Return [X, Y] of the center of cell containing provided text 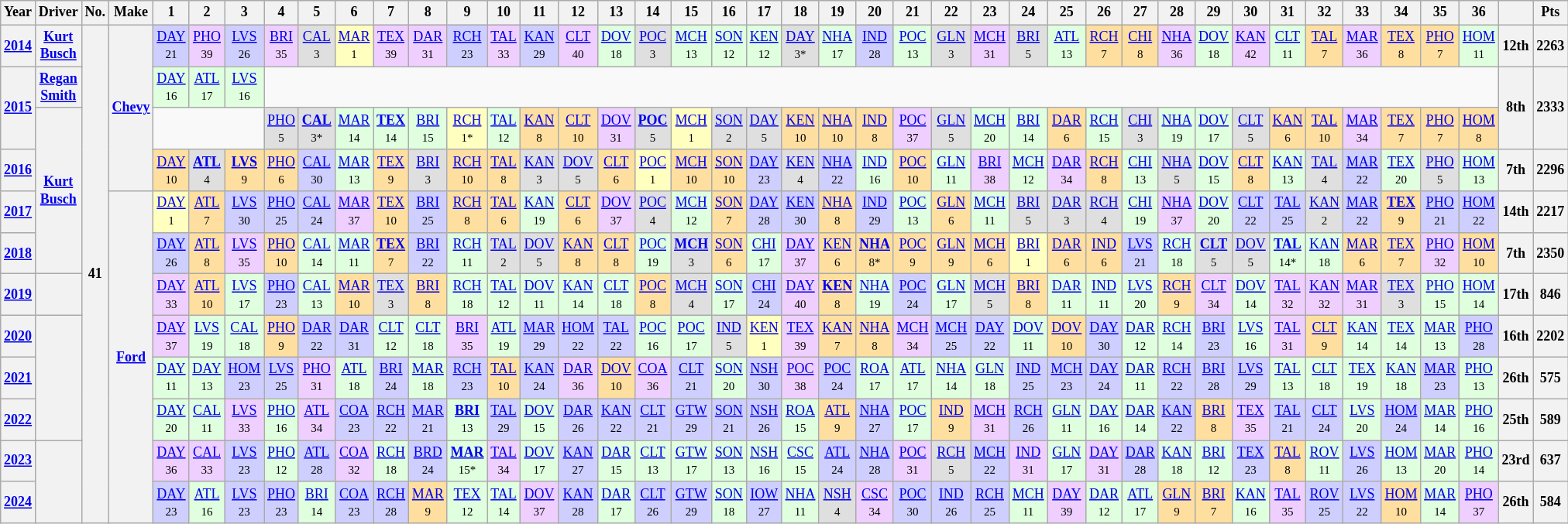
CAL33 [207, 461]
SON13 [728, 461]
KAN7 [837, 337]
NHA22 [837, 170]
13 [616, 12]
1 [171, 12]
DAR26 [578, 420]
IOW27 [764, 502]
DAY24 [1105, 378]
CAL14 [316, 253]
14 [652, 12]
TAL34 [504, 461]
PHO21 [1440, 212]
CHI17 [764, 253]
SON7 [728, 212]
TAL33 [504, 46]
MAR10 [354, 295]
LVS9 [245, 170]
KAN27 [578, 461]
DAR14 [1140, 420]
MAR20 [1440, 461]
LVS30 [245, 212]
ATL16 [207, 502]
MAR23 [1440, 378]
25 [1067, 12]
KEN6 [837, 253]
CSC15 [800, 461]
MCH22 [990, 461]
HOM24 [1401, 420]
LVS35 [245, 253]
2263 [1551, 46]
2333 [1551, 108]
ATL8 [207, 253]
BRI22 [428, 253]
DAY26 [171, 253]
DOV14 [1250, 295]
8 [428, 12]
846 [1551, 295]
MAR9 [428, 502]
IND11 [1105, 295]
IND16 [875, 170]
DAY31 [1105, 461]
BRI24 [391, 378]
TEX35 [1250, 420]
29 [1214, 12]
DAY39 [1067, 502]
34 [1401, 12]
MAR11 [354, 253]
DAR22 [316, 337]
CAL11 [207, 420]
2016 [19, 170]
Make [131, 12]
IND31 [1028, 461]
KAN13 [1288, 170]
Year [19, 12]
36 [1478, 12]
CLT12 [391, 337]
2296 [1551, 170]
KAN24 [539, 378]
18 [800, 12]
2017 [19, 212]
20 [875, 12]
KEN4 [800, 170]
RCH7 [1105, 46]
IND9 [951, 420]
HOM14 [1478, 295]
GLN18 [990, 378]
PHO39 [207, 46]
16th [1515, 337]
DAR17 [616, 502]
POC4 [652, 212]
TEX20 [1401, 170]
7 [391, 12]
ATL34 [316, 420]
15 [691, 12]
PHO13 [1478, 378]
IND5 [728, 337]
DAR36 [578, 378]
NSH26 [764, 420]
MAR21 [428, 420]
PHO12 [282, 461]
RCH26 [1028, 420]
CSC34 [875, 502]
CLT26 [652, 502]
CLT24 [1325, 420]
POC10 [913, 170]
2217 [1551, 212]
10 [504, 12]
NHA36 [1177, 46]
ATL19 [504, 337]
LVS21 [1140, 253]
6 [354, 12]
TAL4 [1325, 170]
MCH13 [691, 46]
TEX19 [1362, 378]
TAL31 [1288, 337]
IND6 [1105, 253]
16 [728, 12]
NHA14 [951, 378]
POC38 [800, 378]
CLT10 [578, 128]
DAY28 [764, 212]
DAY22 [990, 337]
HOM11 [1478, 46]
DAY11 [171, 378]
KEN30 [800, 212]
SON10 [728, 170]
KEN12 [764, 46]
2350 [1551, 253]
TAL25 [1288, 212]
BRI12 [1214, 461]
MCH3 [691, 253]
CLT40 [578, 46]
RCH14 [1177, 337]
CHI19 [1140, 212]
MCH25 [951, 337]
CAL18 [245, 337]
2018 [19, 253]
TAL14* [1288, 253]
9 [467, 12]
RCH4 [1105, 212]
MAR18 [428, 378]
TAL35 [1288, 502]
CAL30 [316, 170]
DAY1 [171, 212]
3 [245, 12]
ATL9 [837, 420]
DOV20 [1214, 212]
LVS29 [1250, 378]
BRI23 [1214, 337]
ATL13 [1067, 46]
KAN2 [1325, 212]
2020 [19, 337]
DAY5 [764, 128]
CAL3 [316, 46]
584 [1551, 502]
ATL24 [837, 461]
RCH28 [391, 502]
DAY21 [171, 46]
LVS17 [245, 295]
MAR29 [539, 337]
28 [1177, 12]
21 [913, 12]
NSH16 [764, 461]
637 [1551, 461]
MCH1 [691, 128]
CHI24 [764, 295]
SON17 [728, 295]
2014 [19, 46]
KAN16 [1250, 502]
NHA37 [1177, 212]
TEX12 [467, 502]
BRI13 [467, 420]
PHO37 [1478, 502]
CHI13 [1140, 170]
ATL4 [207, 170]
BRI1 [1028, 253]
2021 [19, 378]
KAN3 [539, 170]
MAR37 [354, 212]
POC31 [913, 461]
ROA17 [875, 378]
DAY10 [171, 170]
SON18 [728, 502]
TEX8 [1401, 46]
31 [1288, 12]
CLT11 [1288, 46]
Ford [131, 358]
32 [1325, 12]
POC5 [652, 128]
LVS33 [245, 420]
PHO32 [1440, 253]
2202 [1551, 337]
PHO25 [282, 212]
TEX10 [391, 212]
BRD24 [428, 461]
DAR3 [1067, 212]
POC16 [652, 337]
ROV25 [1325, 502]
IND28 [875, 46]
SON6 [728, 253]
17th [1515, 295]
LVS19 [207, 337]
RCH10 [467, 170]
PHO9 [282, 337]
RCH15 [1105, 128]
PHO28 [1478, 337]
TAL13 [1288, 378]
22 [951, 12]
KEN1 [764, 337]
CAL3* [316, 128]
12th [1515, 46]
2 [207, 12]
IND29 [875, 212]
ATL7 [207, 212]
KAN29 [539, 46]
PHO15 [1440, 295]
COA36 [652, 378]
Driver [58, 12]
TAL22 [616, 337]
8th [1515, 108]
TAL29 [504, 420]
CHI8 [1140, 46]
CLT13 [652, 461]
MCH20 [990, 128]
NHA11 [800, 502]
ATL10 [207, 295]
BRI15 [428, 128]
LVS22 [1362, 502]
Regan Smith [58, 87]
23 [990, 12]
SON20 [728, 378]
HOM8 [1478, 128]
2022 [19, 420]
POC9 [913, 253]
ROV11 [1325, 461]
DAR34 [1067, 170]
PHO10 [282, 253]
MCH10 [691, 170]
NHA17 [837, 46]
PHO6 [282, 170]
BRI7 [1214, 502]
POC37 [913, 128]
GLN6 [951, 212]
RCH9 [1177, 295]
DAY3* [800, 46]
BRI38 [990, 170]
POC1 [652, 170]
MCH34 [913, 337]
RCH1* [467, 128]
POC30 [913, 502]
NHA27 [875, 420]
MAR1 [354, 46]
KEN8 [837, 295]
TAL7 [1325, 46]
26 [1105, 12]
RCH25 [990, 502]
KAN6 [1288, 128]
575 [1551, 378]
NHA5 [1177, 170]
BRI3 [428, 170]
33 [1362, 12]
MAR15* [467, 461]
DAY13 [207, 378]
MAR36 [1362, 46]
12 [578, 12]
2019 [19, 295]
27 [1140, 12]
17 [764, 12]
ATL18 [354, 378]
TEX23 [1250, 461]
MCH5 [990, 295]
TAL21 [1288, 420]
POC8 [652, 295]
GLN3 [951, 46]
41 [95, 274]
POC3 [652, 46]
MCH6 [990, 253]
PHO14 [1478, 461]
Pts [1551, 12]
CLT9 [1325, 337]
POC19 [652, 253]
NHA8* [875, 253]
TAL32 [1288, 295]
589 [1551, 420]
TAL14 [504, 502]
GTW17 [691, 461]
PHO31 [316, 378]
RCH11 [467, 253]
11 [539, 12]
DAY40 [800, 295]
TAL2 [504, 253]
DAR28 [1140, 461]
CLT34 [1214, 295]
CAL24 [316, 212]
NHA10 [837, 128]
RCH5 [951, 461]
DAY36 [171, 461]
SON2 [728, 128]
NHA28 [875, 461]
CAL13 [316, 295]
MAR34 [1362, 128]
DOV31 [616, 128]
SON12 [728, 46]
KEN10 [800, 128]
DAY30 [1105, 337]
IND26 [951, 502]
KAN32 [1325, 295]
MCH23 [1067, 378]
COA32 [354, 461]
23rd [1515, 461]
GLN5 [951, 128]
MCH4 [691, 295]
24 [1028, 12]
ROA15 [800, 420]
ATL28 [316, 461]
DAY20 [171, 420]
4 [282, 12]
2015 [19, 108]
2024 [19, 502]
DAY33 [171, 295]
BRI25 [428, 212]
MAR6 [1362, 253]
CHI3 [1140, 128]
30 [1250, 12]
Chevy [131, 108]
35 [1440, 12]
2023 [19, 461]
KAN42 [1250, 46]
BRI28 [1214, 378]
KAN28 [578, 502]
IND8 [875, 128]
MAR31 [1362, 295]
KAN19 [539, 212]
14th [1515, 212]
19 [837, 12]
5 [316, 12]
LVS25 [282, 378]
HOM23 [245, 378]
NSH4 [837, 502]
DAR15 [616, 461]
SON21 [728, 420]
25th [1515, 420]
NSH30 [764, 378]
CLT22 [1250, 212]
IND25 [1028, 378]
No. [95, 12]
TAL6 [504, 212]
